Return the (X, Y) coordinate for the center point of the cell that contains the specified text.  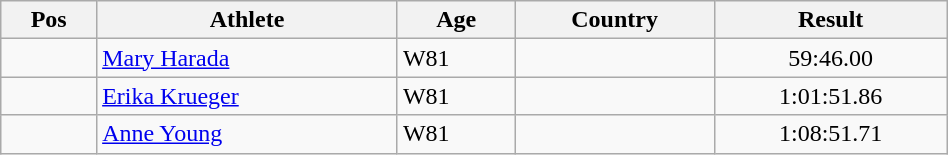
59:46.00 (830, 58)
Anne Young (248, 134)
Erika Krueger (248, 96)
Athlete (248, 20)
1:08:51.71 (830, 134)
Age (456, 20)
Pos (49, 20)
Result (830, 20)
Country (614, 20)
1:01:51.86 (830, 96)
Mary Harada (248, 58)
